Return (X, Y) of the center of cell containing provided text 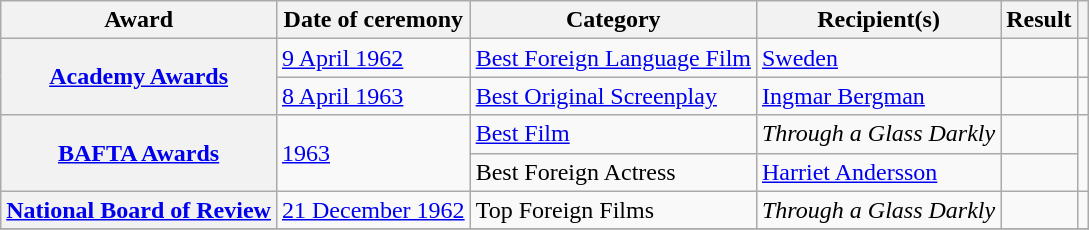
Result (1039, 20)
Date of ceremony (373, 20)
Category (613, 20)
BAFTA Awards (139, 153)
Best Foreign Language Film (613, 58)
Academy Awards (139, 77)
Best Film (613, 134)
21 December 1962 (373, 210)
Recipient(s) (878, 20)
Sweden (878, 58)
9 April 1962 (373, 58)
Top Foreign Films (613, 210)
Harriet Andersson (878, 172)
Ingmar Bergman (878, 96)
Award (139, 20)
Best Foreign Actress (613, 172)
Best Original Screenplay (613, 96)
National Board of Review (139, 210)
1963 (373, 153)
8 April 1963 (373, 96)
